Identify which cell holds the provided text, then report its [x, y] central coordinate. 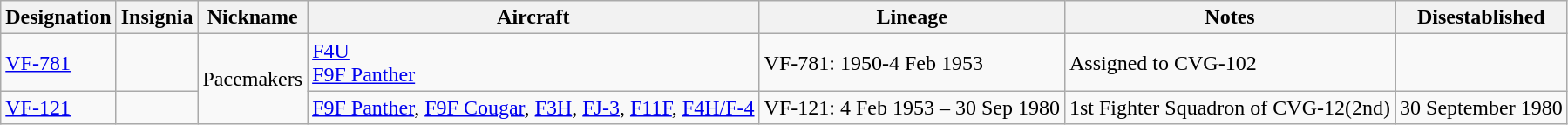
Notes [1229, 17]
30 September 1980 [1481, 108]
Nickname [253, 17]
VF-121 [58, 108]
VF-781 [58, 63]
Designation [58, 17]
Aircraft [533, 17]
VF-781: 1950-4 Feb 1953 [912, 63]
Assigned to CVG-102 [1229, 63]
1st Fighter Squadron of CVG-12(2nd) [1229, 108]
Disestablished [1481, 17]
Pacemakers [253, 79]
VF-121: 4 Feb 1953 – 30 Sep 1980 [912, 108]
F4UF9F Panther [533, 63]
F9F Panther, F9F Cougar, F3H, FJ-3, F11F, F4H/F-4 [533, 108]
Lineage [912, 17]
Insignia [157, 17]
